Identify which cell holds the provided text, then report its (X, Y) central coordinate. 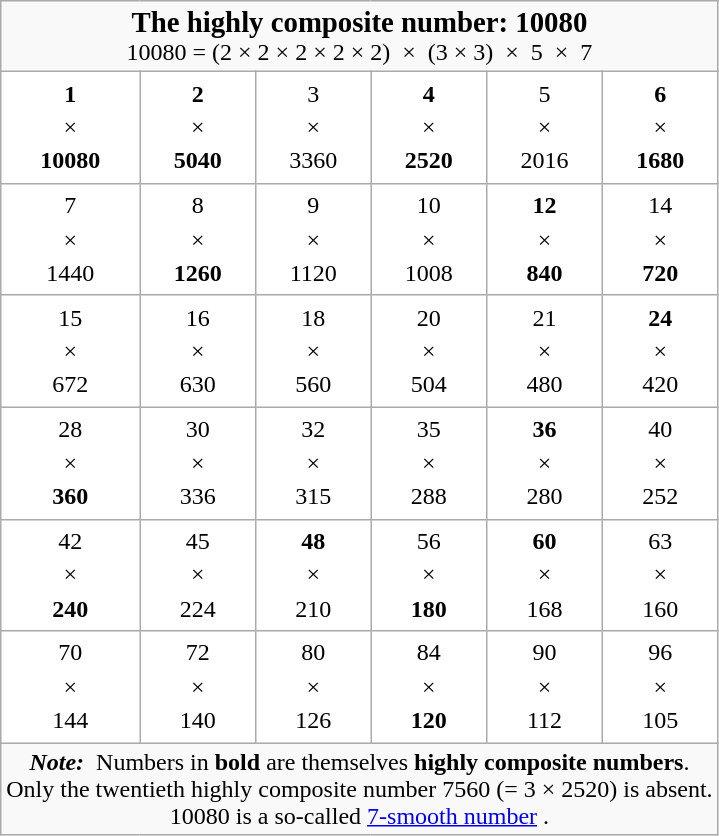
6 × 1680 (660, 128)
3 × 3360 (313, 128)
14 × 720 (660, 240)
5 × 2016 (545, 128)
70× 144 (70, 687)
84 × 120 (429, 687)
90 × 112 (545, 687)
2 × 5040 (198, 128)
20 × 504 (429, 351)
42× 240 (70, 575)
The highly composite number: 10080 10080 = (2 × 2 × 2 × 2 × 2) × (3 × 3) × 5 × 7 (360, 36)
30 × 336 (198, 463)
96 × 105 (660, 687)
4 × 2520 (429, 128)
72 × 140 (198, 687)
21 × 480 (545, 351)
9 × 1120 (313, 240)
18 × 560 (313, 351)
56 × 180 (429, 575)
10 × 1008 (429, 240)
32 × 315 (313, 463)
60 × 168 (545, 575)
24 × 420 (660, 351)
15× 672 (70, 351)
63 × 160 (660, 575)
45 × 224 (198, 575)
28× 360 (70, 463)
36 × 280 (545, 463)
16 × 630 (198, 351)
12 × 840 (545, 240)
80 × 126 (313, 687)
35 × 288 (429, 463)
48 × 210 (313, 575)
8 × 1260 (198, 240)
7× 1440 (70, 240)
40 × 252 (660, 463)
1×10080 (70, 128)
